Detect which cell encompasses the target text, then output its [X, Y] center coordinate. 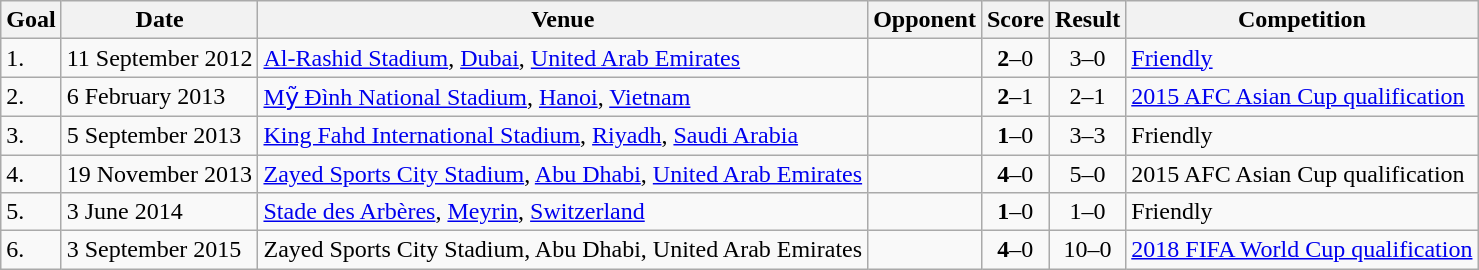
5 September 2013 [160, 135]
10–0 [1087, 250]
3 June 2014 [160, 212]
Competition [1302, 20]
1. [31, 58]
11 September 2012 [160, 58]
Mỹ Đình National Stadium, Hanoi, Vietnam [563, 97]
3–0 [1087, 58]
5. [31, 212]
3–3 [1087, 135]
Date [160, 20]
Venue [563, 20]
19 November 2013 [160, 173]
Result [1087, 20]
Stade des Arbères, Meyrin, Switzerland [563, 212]
King Fahd International Stadium, Riyadh, Saudi Arabia [563, 135]
2018 FIFA World Cup qualification [1302, 250]
4. [31, 173]
5–0 [1087, 173]
Score [1015, 20]
3 September 2015 [160, 250]
2. [31, 97]
Al-Rashid Stadium, Dubai, United Arab Emirates [563, 58]
Opponent [925, 20]
6 February 2013 [160, 97]
3. [31, 135]
Goal [31, 20]
2–0 [1015, 58]
6. [31, 250]
